From the cell containing the given text, extract its center point as [x, y] coordinate. 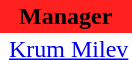
Manager [66, 16]
